Extract the [x, y] coordinate from the center of the cell holding the provided text.  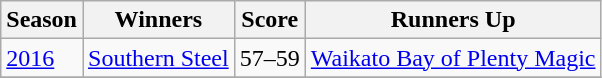
2016 [42, 58]
Waikato Bay of Plenty Magic [453, 58]
Score [270, 20]
Southern Steel [158, 58]
57–59 [270, 58]
Runners Up [453, 20]
Season [42, 20]
Winners [158, 20]
